From the cell containing the given text, extract its center point as (x, y) coordinate. 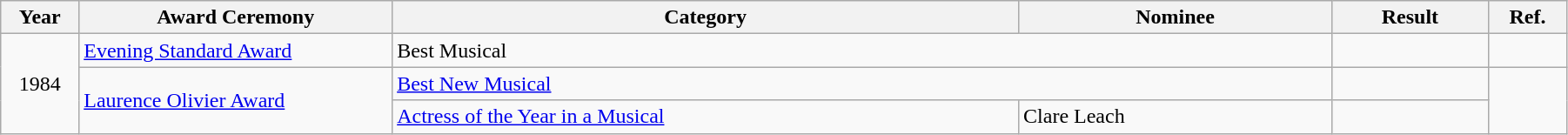
Result (1410, 17)
Award Ceremony (236, 17)
Evening Standard Award (236, 51)
Category (706, 17)
Clare Leach (1176, 117)
1984 (40, 84)
Best Musical (862, 51)
Best New Musical (862, 84)
Laurence Olivier Award (236, 100)
Ref. (1527, 17)
Actress of the Year in a Musical (706, 117)
Nominee (1176, 17)
Year (40, 17)
